Extract the (x, y) coordinate from the center of the cell holding the provided text.  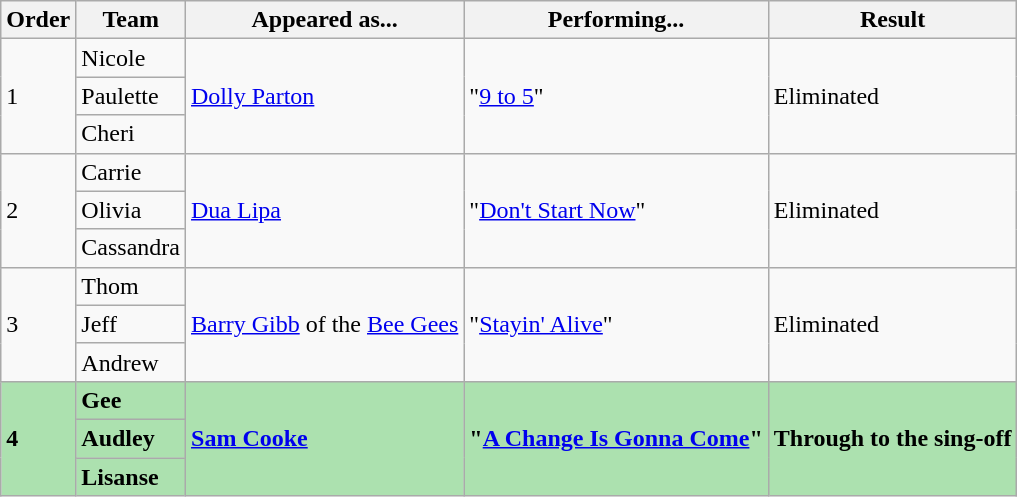
Result (892, 20)
4 (38, 438)
"Stayin' Alive" (616, 324)
Performing... (616, 20)
"9 to 5" (616, 96)
Andrew (131, 362)
Cheri (131, 134)
Gee (131, 400)
Team (131, 20)
Olivia (131, 210)
Nicole (131, 58)
Sam Cooke (325, 438)
Barry Gibb of the Bee Gees (325, 324)
Carrie (131, 172)
1 (38, 96)
"Don't Start Now" (616, 210)
Cassandra (131, 248)
Thom (131, 286)
Paulette (131, 96)
Dolly Parton (325, 96)
2 (38, 210)
3 (38, 324)
Dua Lipa (325, 210)
Jeff (131, 324)
Audley (131, 438)
Appeared as... (325, 20)
Order (38, 20)
"A Change Is Gonna Come" (616, 438)
Lisanse (131, 477)
Through to the sing-off (892, 438)
